Search for the cell housing the specified text and yield its [x, y] center coordinate. 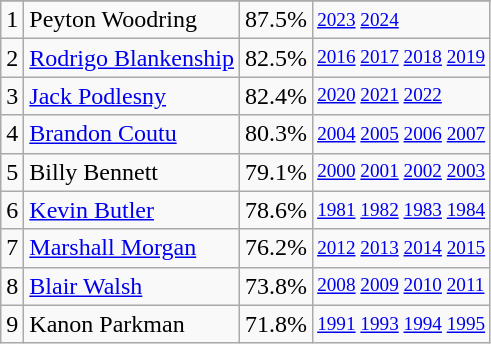
4 [12, 134]
87.5% [276, 20]
80.3% [276, 134]
Kanon Parkman [132, 324]
79.1% [276, 172]
2 [12, 58]
Jack Podlesny [132, 96]
78.6% [276, 210]
2008 2009 2010 2011 [402, 286]
Billy Bennett [132, 172]
Marshall Morgan [132, 248]
2004 2005 2006 2007 [402, 134]
9 [12, 324]
2016 2017 2018 2019 [402, 58]
6 [12, 210]
8 [12, 286]
73.8% [276, 286]
1991 1993 1994 1995 [402, 324]
Kevin Butler [132, 210]
5 [12, 172]
82.5% [276, 58]
2012 2013 2014 2015 [402, 248]
Brandon Coutu [132, 134]
Peyton Woodring [132, 20]
Blair Walsh [132, 286]
2023 2024 [402, 20]
2000 2001 2002 2003 [402, 172]
7 [12, 248]
2020 2021 2022 [402, 96]
1 [12, 20]
3 [12, 96]
Rodrigo Blankenship [132, 58]
82.4% [276, 96]
1981 1982 1983 1984 [402, 210]
71.8% [276, 324]
76.2% [276, 248]
